Search for the cell housing the specified text and yield its [x, y] center coordinate. 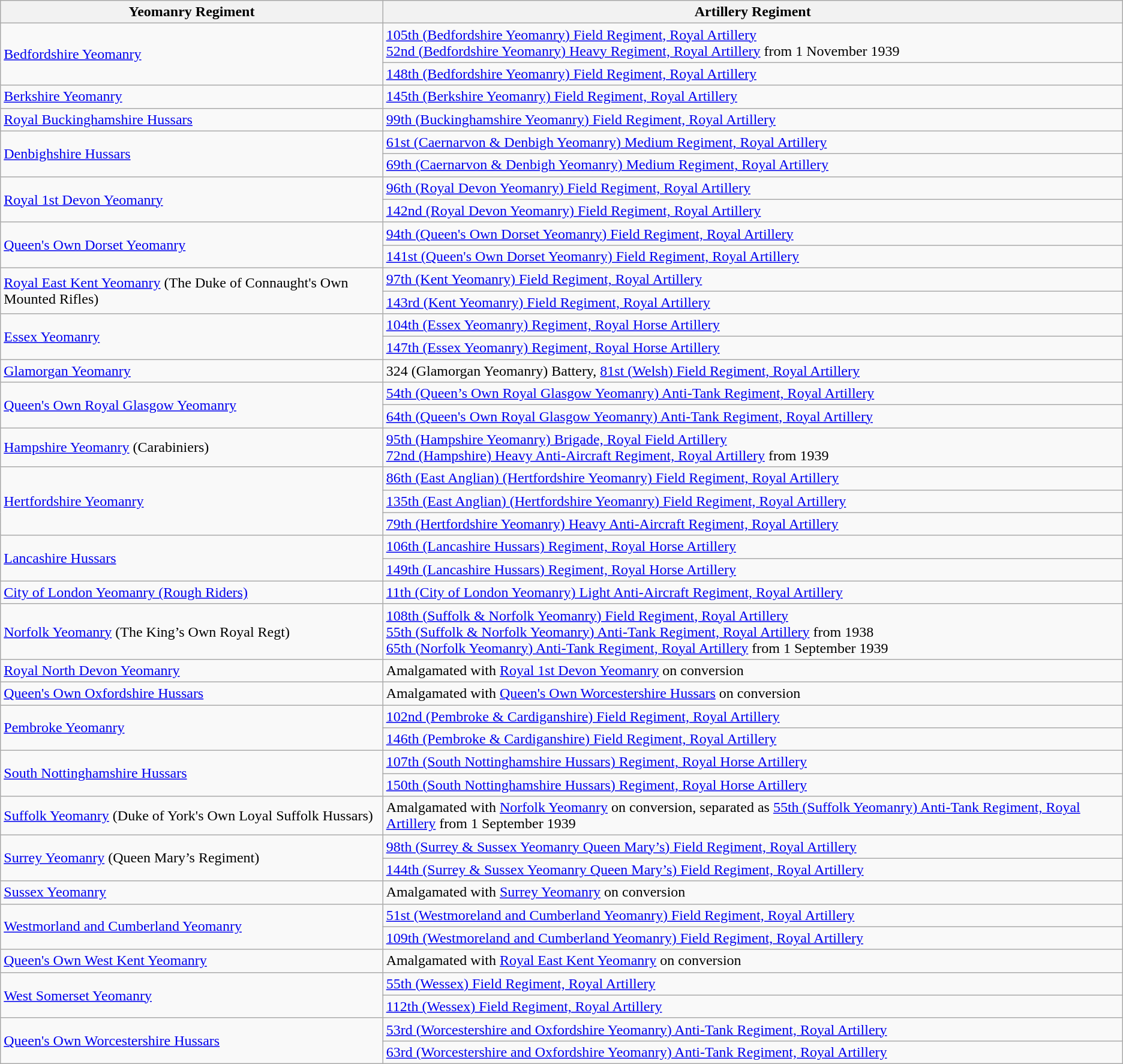
Bedfordshire Yeomanry [192, 54]
86th (East Anglian) (Hertfordshire Yeomanry) Field Regiment, Royal Artillery [752, 478]
69th (Caernarvon & Denbigh Yeomanry) Medium Regiment, Royal Artillery [752, 165]
Surrey Yeomanry (Queen Mary’s Regiment) [192, 858]
South Nottinghamshire Hussars [192, 774]
99th (Buckinghamshire Yeomanry) Field Regiment, Royal Artillery [752, 119]
64th (Queen's Own Royal Glasgow Yeomanry) Anti-Tank Regiment, Royal Artillery [752, 416]
147th (Essex Yeomanry) Regiment, Royal Horse Artillery [752, 348]
149th (Lancashire Hussars) Regiment, Royal Horse Artillery [752, 570]
54th (Queen’s Own Royal Glasgow Yeomanry) Anti-Tank Regiment, Royal Artillery [752, 394]
Berkshire Yeomanry [192, 97]
11th (City of London Yeomanry) Light Anti-Aircraft Regiment, Royal Artillery [752, 592]
144th (Surrey & Sussex Yeomanry Queen Mary’s) Field Regiment, Royal Artillery [752, 870]
95th (Hampshire Yeomanry) Brigade, Royal Field Artillery72nd (Hampshire) Heavy Anti-Aircraft Regiment, Royal Artillery from 1939 [752, 448]
Suffolk Yeomanry (Duke of York's Own Loyal Suffolk Hussars) [192, 816]
112th (Wessex) Field Regiment, Royal Artillery [752, 1006]
Amalgamated with Royal East Kent Yeomanry on conversion [752, 961]
98th (Surrey & Sussex Yeomanry Queen Mary’s) Field Regiment, Royal Artillery [752, 847]
Westmorland and Cumberland Yeomanry [192, 927]
Hampshire Yeomanry (Carabiniers) [192, 448]
Amalgamated with Queen's Own Worcestershire Hussars on conversion [752, 693]
Queen's Own Worcestershire Hussars [192, 1041]
Artillery Regiment [752, 12]
Royal East Kent Yeomanry (The Duke of Connaught's Own Mounted Rifles) [192, 290]
Pembroke Yeomanry [192, 727]
51st (Westmoreland and Cumberland Yeomanry) Field Regiment, Royal Artillery [752, 915]
Queen's Own Dorset Yeomanry [192, 245]
79th (Hertfordshire Yeomanry) Heavy Anti-Aircraft Regiment, Royal Artillery [752, 524]
Queen's Own West Kent Yeomanry [192, 961]
105th (Bedfordshire Yeomanry) Field Regiment, Royal Artillery52nd (Bedfordshire Yeomanry) Heavy Regiment, Royal Artillery from 1 November 1939 [752, 43]
104th (Essex Yeomanry) Regiment, Royal Horse Artillery [752, 325]
Hertfordshire Yeomanry [192, 501]
Queen's Own Oxfordshire Hussars [192, 693]
145th (Berkshire Yeomanry) Field Regiment, Royal Artillery [752, 97]
142nd (Royal Devon Yeomanry) Field Regiment, Royal Artillery [752, 211]
106th (Lancashire Hussars) Regiment, Royal Horse Artillery [752, 547]
Essex Yeomanry [192, 337]
141st (Queen's Own Dorset Yeomanry) Field Regiment, Royal Artillery [752, 256]
Royal Buckinghamshire Hussars [192, 119]
Queen's Own Royal Glasgow Yeomanry [192, 405]
102nd (Pembroke & Cardiganshire) Field Regiment, Royal Artillery [752, 716]
146th (Pembroke & Cardiganshire) Field Regiment, Royal Artillery [752, 739]
Norfolk Yeomanry (The King’s Own Royal Regt) [192, 631]
109th (Westmoreland and Cumberland Yeomanry) Field Regiment, Royal Artillery [752, 938]
107th (South Nottinghamshire Hussars) Regiment, Royal Horse Artillery [752, 762]
City of London Yeomanry (Rough Riders) [192, 592]
Royal North Devon Yeomanry [192, 670]
148th (Bedfordshire Yeomanry) Field Regiment, Royal Artillery [752, 74]
Glamorgan Yeomanry [192, 371]
Amalgamated with Norfolk Yeomanry on conversion, separated as 55th (Suffolk Yeomanry) Anti-Tank Regiment, Royal Artillery from 1 September 1939 [752, 816]
West Somerset Yeomanry [192, 995]
Denbighshire Hussars [192, 154]
61st (Caernarvon & Denbigh Yeomanry) Medium Regiment, Royal Artillery [752, 142]
63rd (Worcestershire and Oxfordshire Yeomanry) Anti-Tank Regiment, Royal Artillery [752, 1052]
324 (Glamorgan Yeomanry) Battery, 81st (Welsh) Field Regiment, Royal Artillery [752, 371]
143rd (Kent Yeomanry) Field Regiment, Royal Artillery [752, 302]
135th (East Anglian) (Hertfordshire Yeomanry) Field Regiment, Royal Artillery [752, 501]
55th (Wessex) Field Regiment, Royal Artillery [752, 984]
Yeomanry Regiment [192, 12]
Sussex Yeomanry [192, 892]
96th (Royal Devon Yeomanry) Field Regiment, Royal Artillery [752, 188]
Amalgamated with Surrey Yeomanry on conversion [752, 892]
94th (Queen's Own Dorset Yeomanry) Field Regiment, Royal Artillery [752, 233]
53rd (Worcestershire and Oxfordshire Yeomanry) Anti-Tank Regiment, Royal Artillery [752, 1029]
150th (South Nottinghamshire Hussars) Regiment, Royal Horse Artillery [752, 785]
Lancashire Hussars [192, 558]
Amalgamated with Royal 1st Devon Yeomanry on conversion [752, 670]
Royal 1st Devon Yeomanry [192, 199]
97th (Kent Yeomanry) Field Regiment, Royal Artillery [752, 279]
